Output the [X, Y] coordinate of the center of the cell containing the given text.  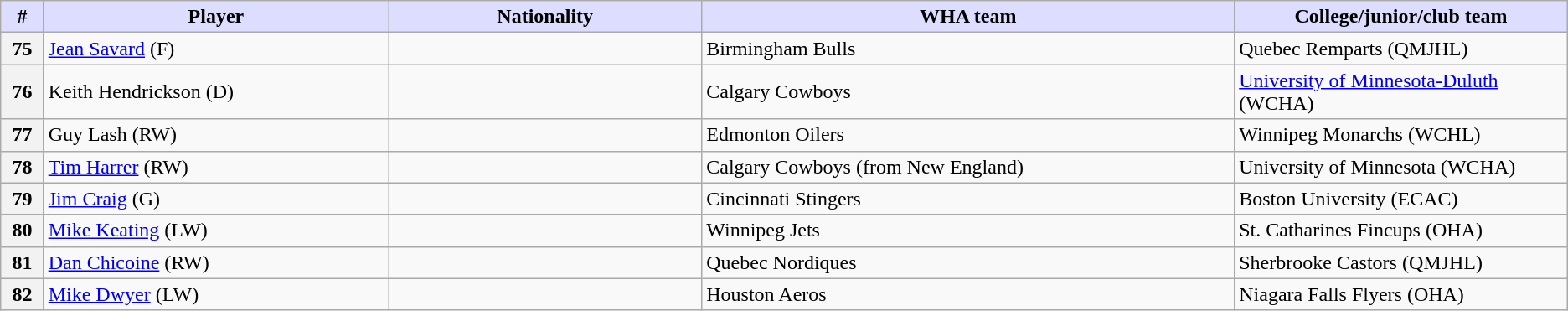
75 [22, 49]
Cincinnati Stingers [968, 199]
Nationality [545, 17]
76 [22, 92]
Winnipeg Jets [968, 231]
Sherbrooke Castors (QMJHL) [1401, 262]
Houston Aeros [968, 294]
81 [22, 262]
Guy Lash (RW) [216, 135]
St. Catharines Fincups (OHA) [1401, 231]
Player [216, 17]
WHA team [968, 17]
Birmingham Bulls [968, 49]
Mike Keating (LW) [216, 231]
Edmonton Oilers [968, 135]
80 [22, 231]
79 [22, 199]
# [22, 17]
College/junior/club team [1401, 17]
78 [22, 167]
Jean Savard (F) [216, 49]
Calgary Cowboys (from New England) [968, 167]
Keith Hendrickson (D) [216, 92]
Quebec Nordiques [968, 262]
Mike Dwyer (LW) [216, 294]
77 [22, 135]
Calgary Cowboys [968, 92]
Winnipeg Monarchs (WCHL) [1401, 135]
Quebec Remparts (QMJHL) [1401, 49]
Dan Chicoine (RW) [216, 262]
University of Minnesota-Duluth (WCHA) [1401, 92]
University of Minnesota (WCHA) [1401, 167]
Tim Harrer (RW) [216, 167]
Niagara Falls Flyers (OHA) [1401, 294]
Boston University (ECAC) [1401, 199]
82 [22, 294]
Jim Craig (G) [216, 199]
